From the cell containing the given text, extract its center point as [x, y] coordinate. 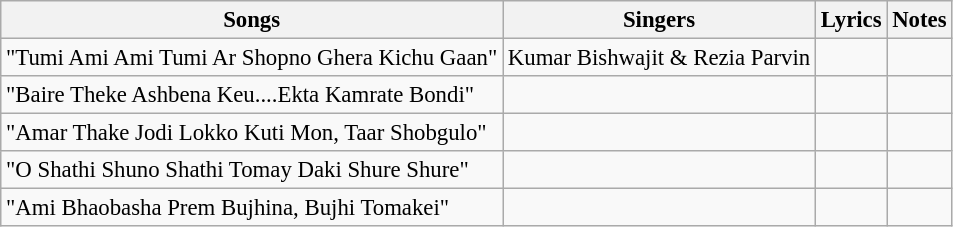
"Ami Bhaobasha Prem Bujhina, Bujhi Tomakei" [252, 208]
Songs [252, 20]
"Tumi Ami Ami Tumi Ar Shopno Ghera Kichu Gaan" [252, 58]
"Amar Thake Jodi Lokko Kuti Mon, Taar Shobgulo" [252, 133]
Notes [920, 20]
Lyrics [852, 20]
"Baire Theke Ashbena Keu....Ekta Kamrate Bondi" [252, 95]
Kumar Bishwajit & Rezia Parvin [658, 58]
Singers [658, 20]
"O Shathi Shuno Shathi Tomay Daki Shure Shure" [252, 170]
